Determine the (X, Y) coordinate at the center of the cell enclosing the given text.  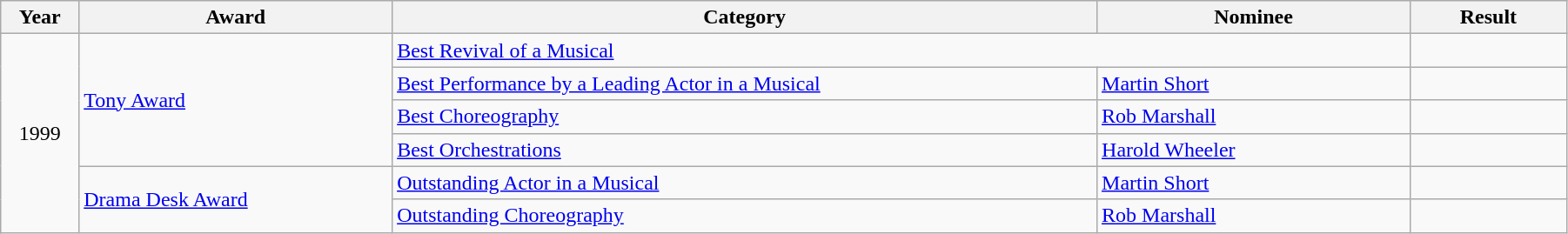
Harold Wheeler (1254, 150)
Best Performance by a Leading Actor in a Musical (745, 84)
Outstanding Actor in a Musical (745, 183)
Best Revival of a Musical (901, 50)
Category (745, 17)
Tony Award (236, 100)
Year (40, 17)
Award (236, 17)
Outstanding Choreography (745, 216)
Nominee (1254, 17)
Result (1488, 17)
1999 (40, 133)
Best Choreography (745, 117)
Drama Desk Award (236, 199)
Best Orchestrations (745, 150)
